Extract the (x, y) coordinate from the center of the cell holding the provided text.  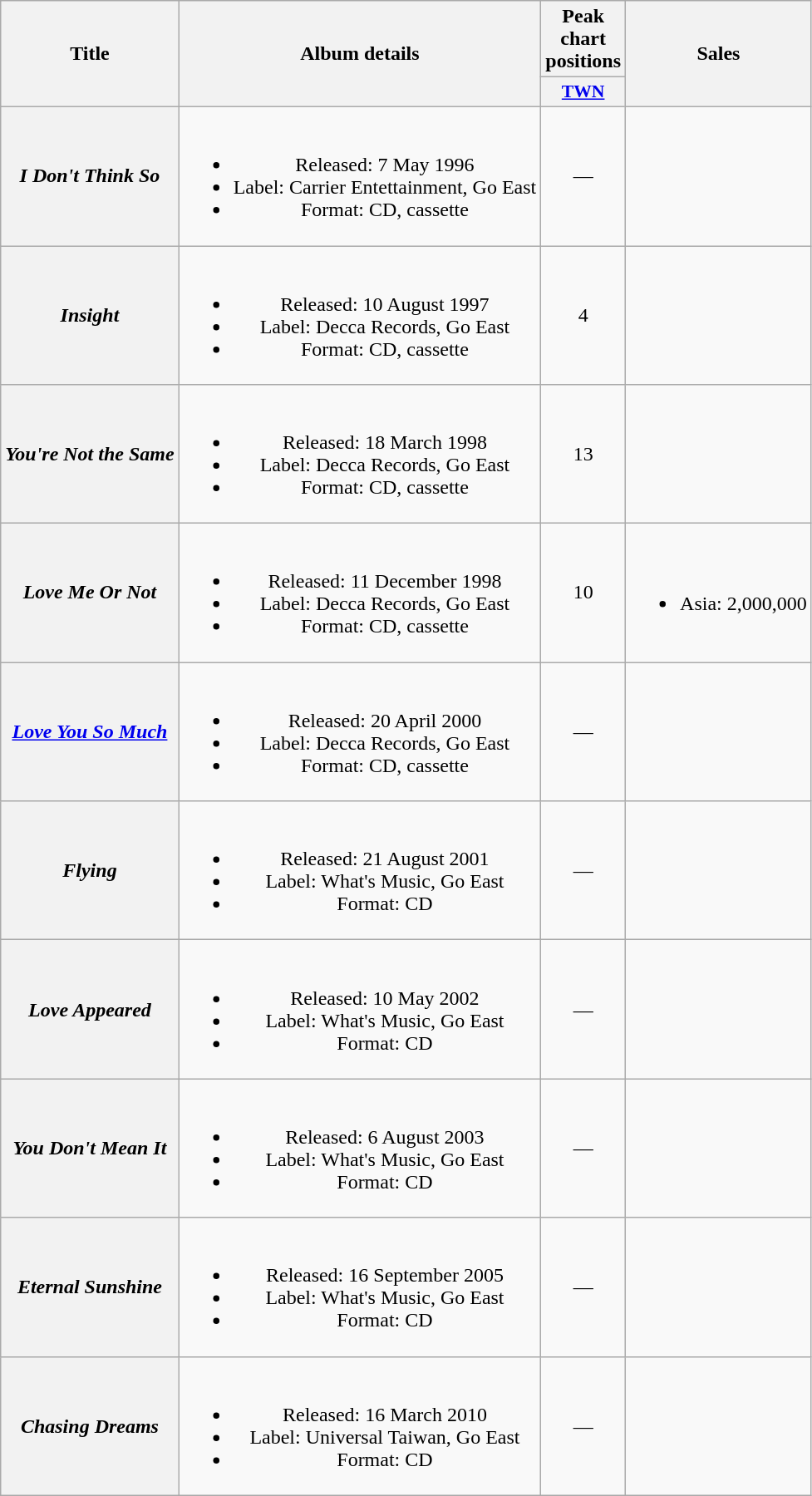
You're Not the Same (90, 454)
Love Appeared (90, 1009)
Released: 6 August 2003Label: What's Music, Go EastFormat: CD (360, 1149)
Asia: 2,000,000 (719, 593)
13 (583, 454)
Flying (90, 871)
10 (583, 593)
Eternal Sunshine (90, 1287)
TWN (583, 92)
Love Me Or Not (90, 593)
You Don't Mean It (90, 1149)
I Don't Think So (90, 176)
4 (583, 316)
Chasing Dreams (90, 1426)
Insight (90, 316)
Released: 11 December 1998Label: Decca Records, Go EastFormat: CD, cassette (360, 593)
Title (90, 54)
Released: 10 May 2002Label: What's Music, Go EastFormat: CD (360, 1009)
Released: 18 March 1998Label: Decca Records, Go EastFormat: CD, cassette (360, 454)
Album details (360, 54)
Released: 16 March 2010Label: Universal Taiwan, Go EastFormat: CD (360, 1426)
Peak chart positions (583, 39)
Released: 21 August 2001Label: What's Music, Go EastFormat: CD (360, 871)
Love You So Much (90, 731)
Released: 7 May 1996Label: Carrier Entettainment, Go EastFormat: CD, cassette (360, 176)
Sales (719, 54)
Released: 20 April 2000Label: Decca Records, Go EastFormat: CD, cassette (360, 731)
Released: 16 September 2005Label: What's Music, Go EastFormat: CD (360, 1287)
Released: 10 August 1997Label: Decca Records, Go EastFormat: CD, cassette (360, 316)
